Locate the cell with the specified text and output its (x, y) center coordinate. 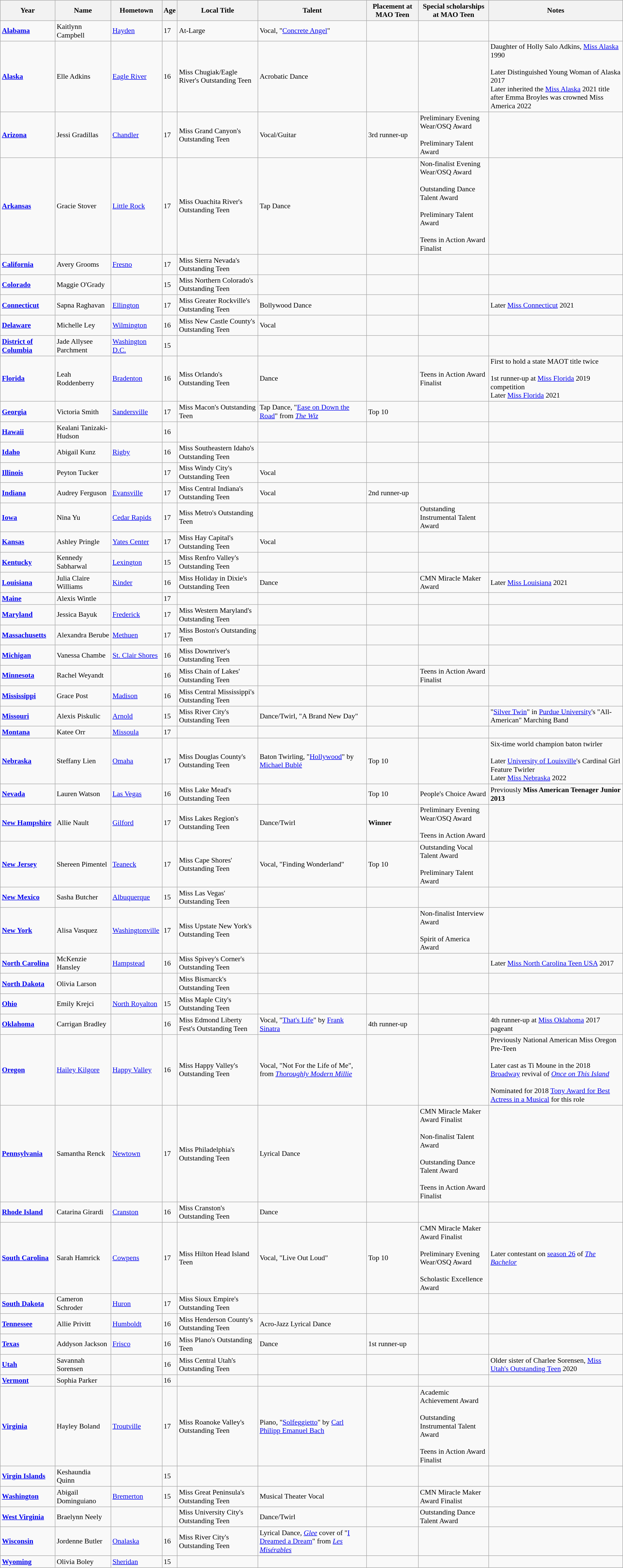
Savannah Sorensen (83, 1364)
Miss Hay Capital's Outstanding Teen (218, 542)
Arnold (136, 716)
Newtown (136, 1154)
Later Miss Connecticut 2021 (556, 305)
Fresno (136, 264)
West Virginia (28, 1517)
Miss Philadelphia's Outstanding Teen (218, 1154)
Ohio (28, 1004)
Year (28, 11)
Happy Valley (136, 1070)
Michigan (28, 656)
Steffany Lien (83, 761)
Nevada (28, 794)
2nd runner-up (392, 493)
Cowpens (136, 1258)
Miss Cranston's Outstanding Teen (218, 1212)
Local Title (218, 11)
Illinois (28, 472)
Miss Roanoke Valley's Outstanding Teen (218, 1427)
At-Large (218, 31)
Miss Renfro Valley's Outstanding Teen (218, 562)
California (28, 264)
Grace Post (83, 696)
Miss Grand Canyon's Outstanding Teen (218, 135)
Non-finalist Interview AwardSpirit of America Award (454, 930)
Alaska (28, 76)
Texas (28, 1344)
Shereen Pimentel (83, 865)
Kealani Tanizaki-Hudson (83, 432)
Eagle River (136, 76)
Colorado (28, 285)
Massachusetts (28, 635)
Elle Adkins (83, 76)
North Dakota (28, 984)
4th runner-up at Miss Oklahoma 2017 pageant (556, 1024)
Keshaundia Quinn (83, 1476)
Florida (28, 379)
Miss Happy Valley's Outstanding Teen (218, 1070)
North Royalton (136, 1004)
Baton Twirling, "Hollywood" by Michael Bublé (312, 761)
Miss Hilton Head Island Teen (218, 1258)
Washington D.C. (136, 345)
Arizona (28, 135)
Maine (28, 599)
Utah (28, 1364)
Gracie Stover (83, 206)
Braelynn Neely (83, 1517)
Miss Upstate New York's Outstanding Teen (218, 930)
Miss Central Utah's Outstanding Teen (218, 1364)
Hayden (136, 31)
Kansas (28, 542)
Rigby (136, 452)
Miss Plano's Outstanding Teen (218, 1344)
Sasha Butcher (83, 897)
Name (83, 11)
New York (28, 930)
Vocal, "Concrete Angel" (312, 31)
Alisa Vasquez (83, 930)
Delaware (28, 325)
Frisco (136, 1344)
Peyton Tucker (83, 472)
Jade Allysee Parchment (83, 345)
Notes (556, 11)
Cedar Rapids (136, 517)
Miss Sioux Empire's Outstanding Teen (218, 1303)
Washington (28, 1497)
Emily Krejci (83, 1004)
Later Miss Louisiana 2021 (556, 583)
Olivia Larson (83, 984)
Wisconsin (28, 1542)
Cameron Schroder (83, 1303)
Leah Roddenberry (83, 379)
Frederick (136, 614)
Miss Central Mississippi's Outstanding Teen (218, 696)
Humboldt (136, 1324)
Winner (392, 823)
1st runner-up (392, 1344)
Jessica Bayuk (83, 614)
Pennsylvania (28, 1154)
Outstanding Instrumental Talent Award (454, 517)
Lyrical Dance, Glee cover of "I Dreamed a Dream" from Les Misérables (312, 1542)
Alexis Piskulic (83, 716)
North Carolina (28, 963)
New Hampshire (28, 823)
Miss Sierra Nevada's Outstanding Teen (218, 264)
District of Columbia (28, 345)
Preliminary Evening Wear/OSQ AwardTeens in Action Award (454, 823)
Oregon (28, 1070)
Miss Holiday in Dixie's Outstanding Teen (218, 583)
Miss Cape Shores' Outstanding Teen (218, 865)
Six-time world champion baton twirlerLater University of Louisville's Cardinal Girl Feature TwirlerLater Miss Nebraska 2022 (556, 761)
Wyoming (28, 1562)
Ashley Pringle (83, 542)
Montana (28, 732)
Miss Great Peninsula's Outstanding Teen (218, 1497)
Bollywood Dance (312, 305)
Addyson Jackson (83, 1344)
Indiana (28, 493)
Miss Windy City's Outstanding Teen (218, 472)
Miss Chain of Lakes' Outstanding Teen (218, 676)
Troutville (136, 1427)
Bradenton (136, 379)
Placement at MAO Teen (392, 11)
Miss Spivey's Corner's Outstanding Teen (218, 963)
Wilmington (136, 325)
Katee Orr (83, 732)
Abigail Kunz (83, 452)
Vocal, "Not For the Life of Me", from Thoroughly Modern Millie (312, 1070)
Non-finalist Evening Wear/OSQ AwardOutstanding Dance Talent AwardPreliminary Talent AwardTeens in Action Award Finalist (454, 206)
Connecticut (28, 305)
Miss Downriver's Outstanding Teen (218, 656)
CMN Miracle Maker Award Finalist (454, 1497)
Chandler (136, 135)
Miss Edmond Liberty Fest's Outstanding Teen (218, 1024)
Huron (136, 1303)
Mississippi (28, 696)
CMN Miracle Maker Award FinalistPreliminary Evening Wear/OSQ AwardScholastic Excellence Award (454, 1258)
3rd runner-up (392, 135)
Missouri (28, 716)
Age (170, 11)
Hawaii (28, 432)
Vocal, "Live Out Loud" (312, 1258)
Acrobatic Dance (312, 76)
Kaitlynn Campbell (83, 31)
Nebraska (28, 761)
Gilford (136, 823)
Miss Chugiak/Eagle River's Outstanding Teen (218, 76)
Miss New Castle County's Outstanding Teen (218, 325)
Sapna Raghavan (83, 305)
Sheridan (136, 1562)
Las Vegas (136, 794)
Olivia Boley (83, 1562)
South Carolina (28, 1258)
Outstanding Dance Talent Award (454, 1517)
Madison (136, 696)
Tap Dance, "Ease on Down the Road" from The Wiz (312, 412)
Jordenne Butler (83, 1542)
Maggie O'Grady (83, 285)
Vanessa Chambe (83, 656)
Sandersville (136, 412)
Omaha (136, 761)
Lyrical Dance (312, 1154)
Victoria Smith (83, 412)
Virginia (28, 1427)
Miss Douglas County's Outstanding Teen (218, 761)
Rachel Weyandt (83, 676)
Alabama (28, 31)
Miss Maple City's Outstanding Teen (218, 1004)
Outstanding Vocal Talent AwardPreliminary Talent Award (454, 865)
Dance/Twirl, "A Brand New Day" (312, 716)
Miss Lake Mead's Outstanding Teen (218, 794)
CMN Miracle Maker Award FinalistNon-finalist Talent AwardOutstanding Dance Talent AwardTeens in Action Award Finalist (454, 1154)
Catarina Girardi (83, 1212)
Washingtonville (136, 930)
Sophia Parker (83, 1381)
Hayley Boland (83, 1427)
Previously Miss American Teenager Junior 2013 (556, 794)
Ellington (136, 305)
Evansville (136, 493)
Musical Theater Vocal (312, 1497)
Virgin Islands (28, 1476)
New Jersey (28, 865)
Missoula (136, 732)
Acro-Jazz Lyrical Dance (312, 1324)
Kentucky (28, 562)
Rhode Island (28, 1212)
Samantha Renck (83, 1154)
Miss University City's Outstanding Teen (218, 1517)
Older sister of Charlee Sorensen, Miss Utah's Outstanding Teen 2020 (556, 1364)
Later Miss North Carolina Teen USA 2017 (556, 963)
Miss Las Vegas' Outstanding Teen (218, 897)
Onalaska (136, 1542)
Lexington (136, 562)
CMN Miracle Maker Award (454, 583)
Talent (312, 11)
Miss Northern Colorado's Outstanding Teen (218, 285)
Maryland (28, 614)
Carrigan Bradley (83, 1024)
Allie Privitt (83, 1324)
Miss Boston's Outstanding Teen (218, 635)
Miss Western Maryland's Outstanding Teen (218, 614)
Miss Greater Rockville's Outstanding Teen (218, 305)
South Dakota (28, 1303)
Piano, "Solfeggietto" by Carl Philipp Emanuel Bach (312, 1427)
Michelle Ley (83, 325)
Vocal, "That's Life" by Frank Sinatra (312, 1024)
"Silver Twin" in Purdue University's "All-American" Marching Band (556, 716)
Hampstead (136, 963)
Louisiana (28, 583)
Methuen (136, 635)
Kennedy Sabharwal (83, 562)
Preliminary Evening Wear/OSQ AwardPreliminary Talent Award (454, 135)
Teaneck (136, 865)
Tennessee (28, 1324)
Audrey Ferguson (83, 493)
Lauren Watson (83, 794)
Bremerton (136, 1497)
Academic Achievement AwardOutstanding Instrumental Talent AwardTeens in Action Award Finalist (454, 1427)
Nina Yu (83, 517)
4th runner-up (392, 1024)
Georgia (28, 412)
McKenzie Hansley (83, 963)
Alexis Wintle (83, 599)
New Mexico (28, 897)
Arkansas (28, 206)
Vermont (28, 1381)
Miss Central Indiana's Outstanding Teen (218, 493)
Hometown (136, 11)
Sarah Hamrick (83, 1258)
Allie Nault (83, 823)
Vocal/Guitar (312, 135)
People's Choice Award (454, 794)
First to hold a state MAOT title twice1st runner-up at Miss Florida 2019 competitionLater Miss Florida 2021 (556, 379)
Miss Orlando's Outstanding Teen (218, 379)
Miss Ouachita River's Outstanding Teen (218, 206)
Yates Center (136, 542)
Miss Bismarck's Outstanding Teen (218, 984)
Tap Dance (312, 206)
Vocal, "Finding Wonderland" (312, 865)
Julia Claire Williams (83, 583)
Alexandra Berube (83, 635)
Minnesota (28, 676)
Jessi Gradillas (83, 135)
Kinder (136, 583)
Cranston (136, 1212)
Later contestant on season 26 of The Bachelor (556, 1258)
Iowa (28, 517)
Abigail Dominguiano (83, 1497)
Miss Henderson County's Outstanding Teen (218, 1324)
Hailey Kilgore (83, 1070)
Idaho (28, 452)
St. Clair Shores (136, 656)
Miss Metro's Outstanding Teen (218, 517)
Little Rock (136, 206)
Avery Grooms (83, 264)
Miss Southeastern Idaho's Outstanding Teen (218, 452)
Oklahoma (28, 1024)
Special scholarships at MAO Teen (454, 11)
Miss Macon's Outstanding Teen (218, 412)
Albuquerque (136, 897)
Miss Lakes Region's Outstanding Teen (218, 823)
